Return (X, Y) of the center of cell containing provided text 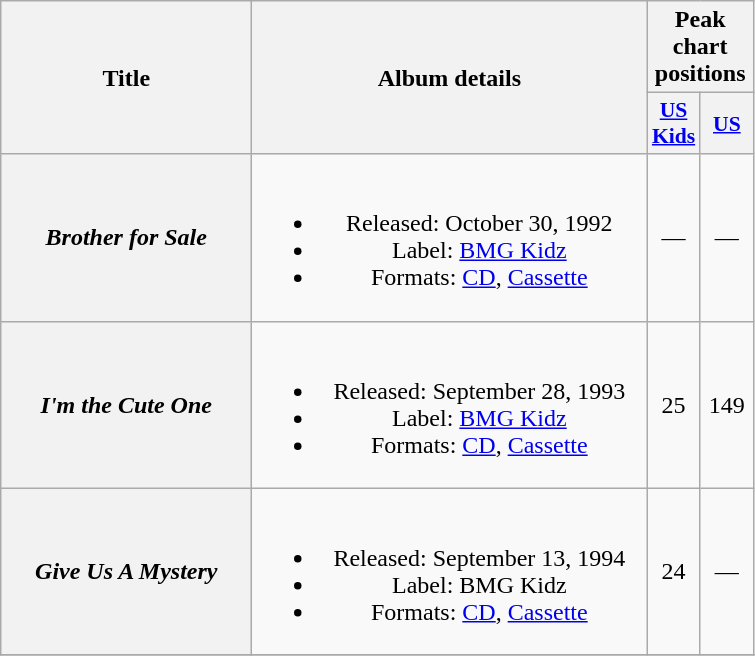
Brother for Sale (126, 238)
Released: September 28, 1993Label: BMG KidzFormats: CD, Cassette (450, 404)
I'm the Cute One (126, 404)
25 (674, 404)
24 (674, 572)
Released: October 30, 1992Label: BMG KidzFormats: CD, Cassette (450, 238)
Album details (450, 78)
Released: September 13, 1994Label: BMG KidzFormats: CD, Cassette (450, 572)
Give Us A Mystery (126, 572)
149 (726, 404)
US Kids (674, 124)
US (726, 124)
Title (126, 78)
Peak chart positions (700, 47)
